Capture the cell that displays the provided text and extract its (x, y) central coordinate. 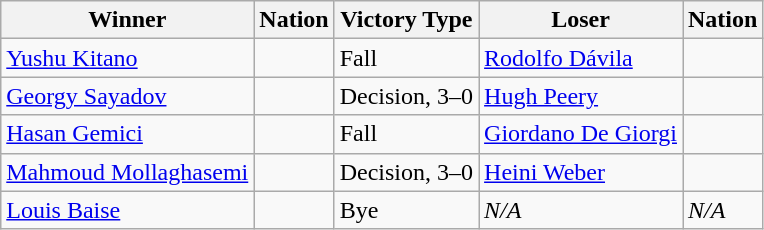
Hugh Peery (581, 96)
Rodolfo Dávila (581, 58)
Winner (128, 20)
Louis Baise (128, 210)
Hasan Gemici (128, 134)
Giordano De Giorgi (581, 134)
Georgy Sayadov (128, 96)
Mahmoud Mollaghasemi (128, 172)
Heini Weber (581, 172)
Loser (581, 20)
Victory Type (406, 20)
Yushu Kitano (128, 58)
Bye (406, 210)
